Output the [x, y] coordinate of the center of the cell containing the given text.  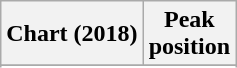
Chart (2018) [72, 34]
Peak position [189, 34]
